Detect which cell encompasses the target text, then output its (x, y) center coordinate. 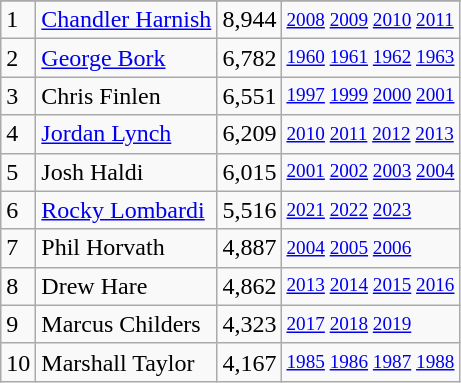
Rocky Lombardi (126, 210)
3 (18, 96)
Drew Hare (126, 286)
4,887 (250, 248)
4,323 (250, 324)
2001 2002 2003 2004 (370, 172)
6 (18, 210)
7 (18, 248)
Chris Finlen (126, 96)
2004 2005 2006 (370, 248)
6,015 (250, 172)
Phil Horvath (126, 248)
Chandler Harnish (126, 20)
8 (18, 286)
6,782 (250, 58)
Jordan Lynch (126, 134)
6,209 (250, 134)
2 (18, 58)
1985 1986 1987 1988 (370, 362)
8,944 (250, 20)
2008 2009 2010 2011 (370, 20)
1 (18, 20)
2010 2011 2012 2013 (370, 134)
4 (18, 134)
Marcus Childers (126, 324)
9 (18, 324)
George Bork (126, 58)
2013 2014 2015 2016 (370, 286)
1960 1961 1962 1963 (370, 58)
4,862 (250, 286)
Marshall Taylor (126, 362)
2021 2022 2023 (370, 210)
4,167 (250, 362)
2017 2018 2019 (370, 324)
Josh Haldi (126, 172)
10 (18, 362)
1997 1999 2000 2001 (370, 96)
5 (18, 172)
5,516 (250, 210)
6,551 (250, 96)
